Extract the (X, Y) coordinate from the center of the cell holding the provided text.  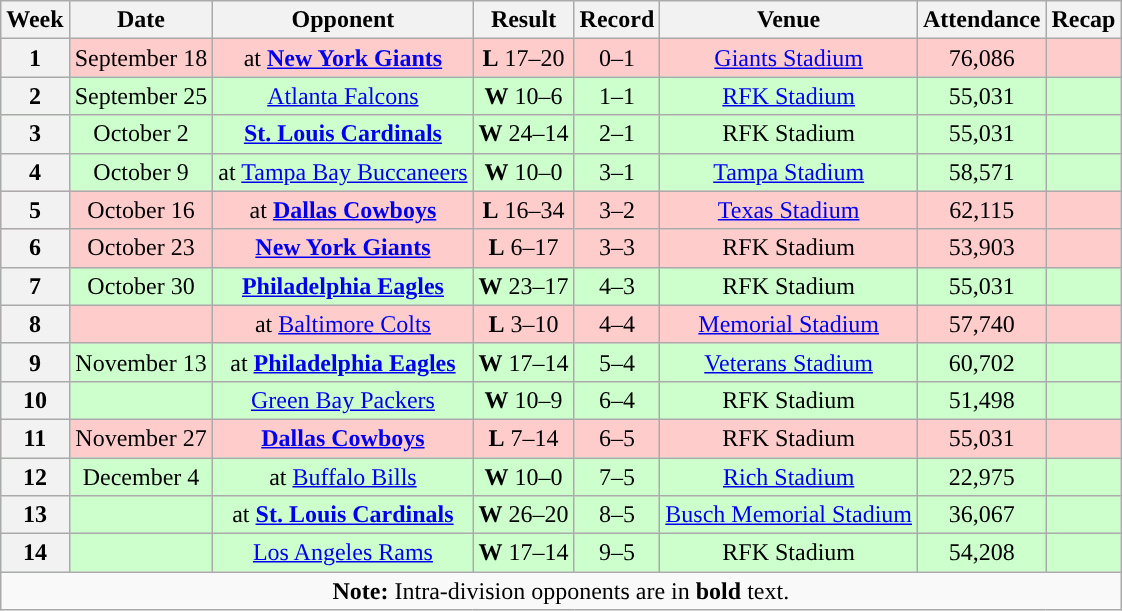
Busch Memorial Stadium (789, 515)
54,208 (982, 553)
9 (35, 362)
at Philadelphia Eagles (343, 362)
76,086 (982, 58)
Dallas Cowboys (343, 438)
Result (524, 20)
Date (141, 20)
L 16–34 (524, 210)
14 (35, 553)
2–1 (617, 134)
at Baltimore Colts (343, 324)
8 (35, 324)
4 (35, 172)
3–3 (617, 248)
October 9 (141, 172)
W 24–14 (524, 134)
Week (35, 20)
Veterans Stadium (789, 362)
Opponent (343, 20)
6–4 (617, 400)
November 27 (141, 438)
1–1 (617, 96)
Green Bay Packers (343, 400)
October 30 (141, 286)
4–3 (617, 286)
September 18 (141, 58)
6–5 (617, 438)
62,115 (982, 210)
December 4 (141, 477)
36,067 (982, 515)
Tampa Stadium (789, 172)
Record (617, 20)
Rich Stadium (789, 477)
58,571 (982, 172)
5 (35, 210)
5–4 (617, 362)
October 2 (141, 134)
W 23–17 (524, 286)
at New York Giants (343, 58)
at Tampa Bay Buccaneers (343, 172)
at St. Louis Cardinals (343, 515)
W 10–6 (524, 96)
13 (35, 515)
3–2 (617, 210)
22,975 (982, 477)
0–1 (617, 58)
Memorial Stadium (789, 324)
60,702 (982, 362)
3–1 (617, 172)
Philadelphia Eagles (343, 286)
Los Angeles Rams (343, 553)
L 7–14 (524, 438)
4–4 (617, 324)
Texas Stadium (789, 210)
Giants Stadium (789, 58)
W 26–20 (524, 515)
October 16 (141, 210)
7 (35, 286)
Note: Intra-division opponents are in bold text. (561, 591)
St. Louis Cardinals (343, 134)
8–5 (617, 515)
at Buffalo Bills (343, 477)
9–5 (617, 553)
Atlanta Falcons (343, 96)
7–5 (617, 477)
at Dallas Cowboys (343, 210)
11 (35, 438)
New York Giants (343, 248)
51,498 (982, 400)
57,740 (982, 324)
Venue (789, 20)
53,903 (982, 248)
6 (35, 248)
L 3–10 (524, 324)
Attendance (982, 20)
November 13 (141, 362)
10 (35, 400)
September 25 (141, 96)
L 17–20 (524, 58)
L 6–17 (524, 248)
1 (35, 58)
W 10–9 (524, 400)
2 (35, 96)
Recap (1084, 20)
12 (35, 477)
3 (35, 134)
October 23 (141, 248)
